Return the (X, Y) coordinate for the center point of the cell that contains the specified text.  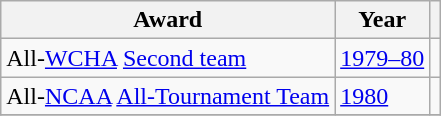
Year (382, 20)
All-WCHA Second team (168, 58)
1979–80 (382, 58)
Award (168, 20)
1980 (382, 96)
All-NCAA All-Tournament Team (168, 96)
